Pinpoint the cell where the given text exists, returning its [x, y] midpoint coordinate. 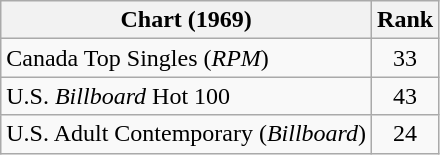
Chart (1969) [186, 20]
24 [406, 134]
Rank [406, 20]
43 [406, 96]
Canada Top Singles (RPM) [186, 58]
33 [406, 58]
U.S. Adult Contemporary (Billboard) [186, 134]
U.S. Billboard Hot 100 [186, 96]
